Provide the (X, Y) coordinate of the cell's center where the given text is located.  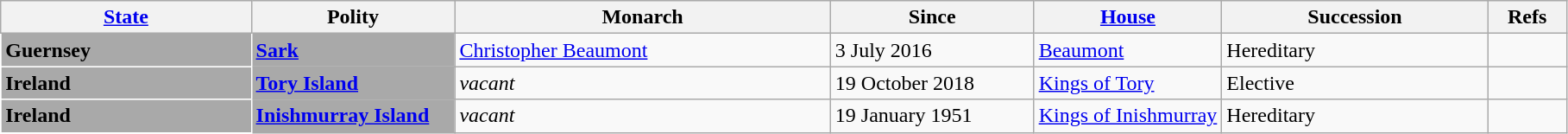
Polity (353, 17)
19 January 1951 (932, 116)
3 July 2016 (932, 50)
House (1128, 17)
Tory Island (353, 83)
Christopher Beaumont (642, 50)
Kings of Inishmurray (1128, 116)
Inishmurray Island (353, 116)
Kings of Tory (1128, 83)
Refs (1527, 17)
State (126, 17)
Guernsey (126, 50)
Elective (1355, 83)
Sark (353, 50)
Since (932, 17)
Beaumont (1128, 50)
Monarch (642, 17)
Succession (1355, 17)
19 October 2018 (932, 83)
